Identify which cell holds the provided text, then report its [X, Y] central coordinate. 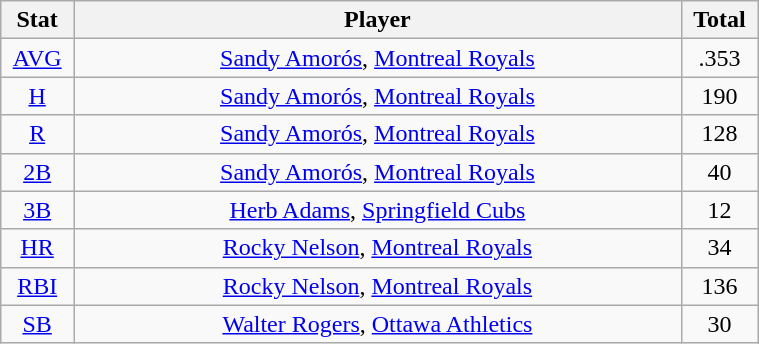
Herb Adams, Springfield Cubs [378, 210]
RBI [38, 286]
2B [38, 172]
SB [38, 324]
30 [719, 324]
Player [378, 20]
34 [719, 248]
40 [719, 172]
Stat [38, 20]
AVG [38, 58]
136 [719, 286]
HR [38, 248]
Total [719, 20]
.353 [719, 58]
H [38, 96]
Walter Rogers, Ottawa Athletics [378, 324]
3B [38, 210]
190 [719, 96]
128 [719, 134]
R [38, 134]
12 [719, 210]
